Locate the cell with the specified text and output its [x, y] center coordinate. 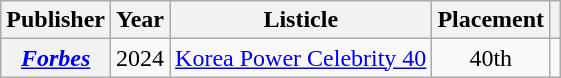
Placement [491, 20]
Listicle [301, 20]
Forbes [56, 58]
Korea Power Celebrity 40 [301, 58]
Publisher [56, 20]
Year [140, 20]
40th [491, 58]
2024 [140, 58]
